Capture the cell that displays the provided text and extract its [x, y] central coordinate. 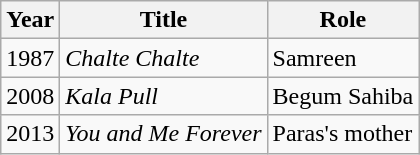
2013 [30, 134]
You and Me Forever [164, 134]
Year [30, 20]
Chalte Chalte [164, 58]
1987 [30, 58]
Samreen [343, 58]
Role [343, 20]
Title [164, 20]
2008 [30, 96]
Begum Sahiba [343, 96]
Paras's mother [343, 134]
Kala Pull [164, 96]
